Identify which cell holds the provided text, then report its (X, Y) central coordinate. 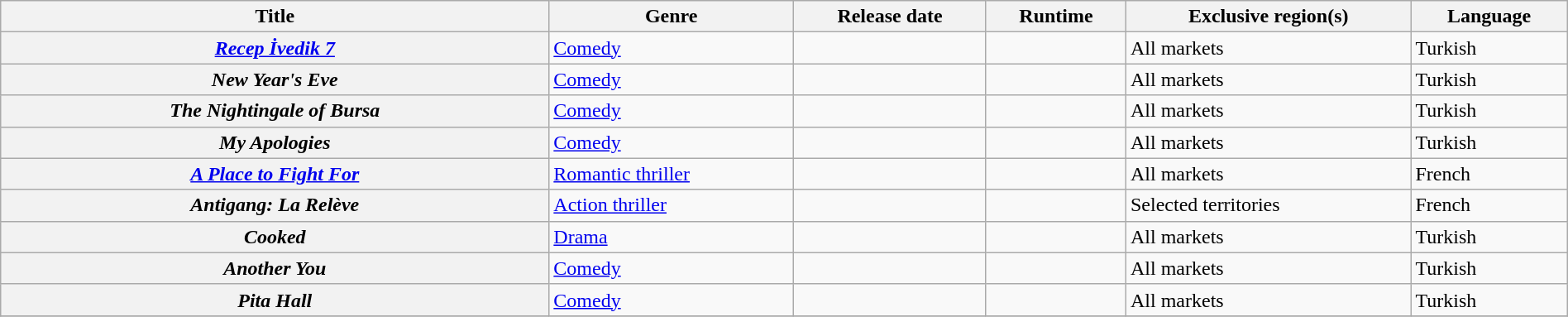
Drama (672, 237)
Selected territories (1268, 205)
Action thriller (672, 205)
Title (275, 17)
Pita Hall (275, 300)
Cooked (275, 237)
Recep İvedik 7 (275, 48)
Exclusive region(s) (1268, 17)
My Apologies (275, 142)
A Place to Fight For (275, 174)
Release date (890, 17)
Genre (672, 17)
Romantic thriller (672, 174)
Language (1489, 17)
The Nightingale of Bursa (275, 111)
Antigang: La Relève (275, 205)
New Year's Eve (275, 79)
Runtime (1055, 17)
Another You (275, 268)
